Provide the (X, Y) coordinate of the cell's center where the given text is located.  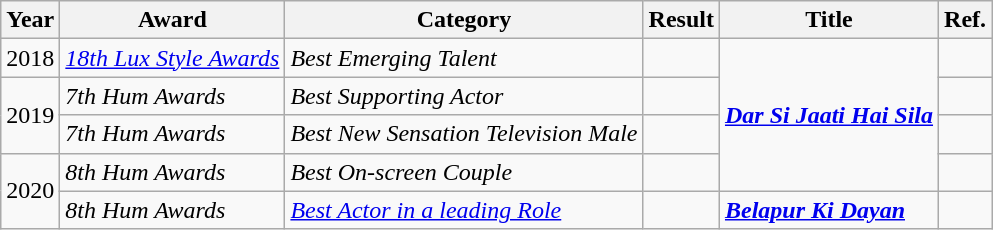
Ref. (966, 20)
Dar Si Jaati Hai Sila (828, 115)
Best Actor in a leading Role (464, 210)
2018 (30, 58)
Title (828, 20)
Best New Sensation Television Male (464, 134)
Best On-screen Couple (464, 172)
2019 (30, 115)
Category (464, 20)
2020 (30, 191)
Award (172, 20)
Year (30, 20)
Best Supporting Actor (464, 96)
Result (681, 20)
18th Lux Style Awards (172, 58)
Belapur Ki Dayan (828, 210)
Best Emerging Talent (464, 58)
